Locate the cell with the specified text and output its (x, y) center coordinate. 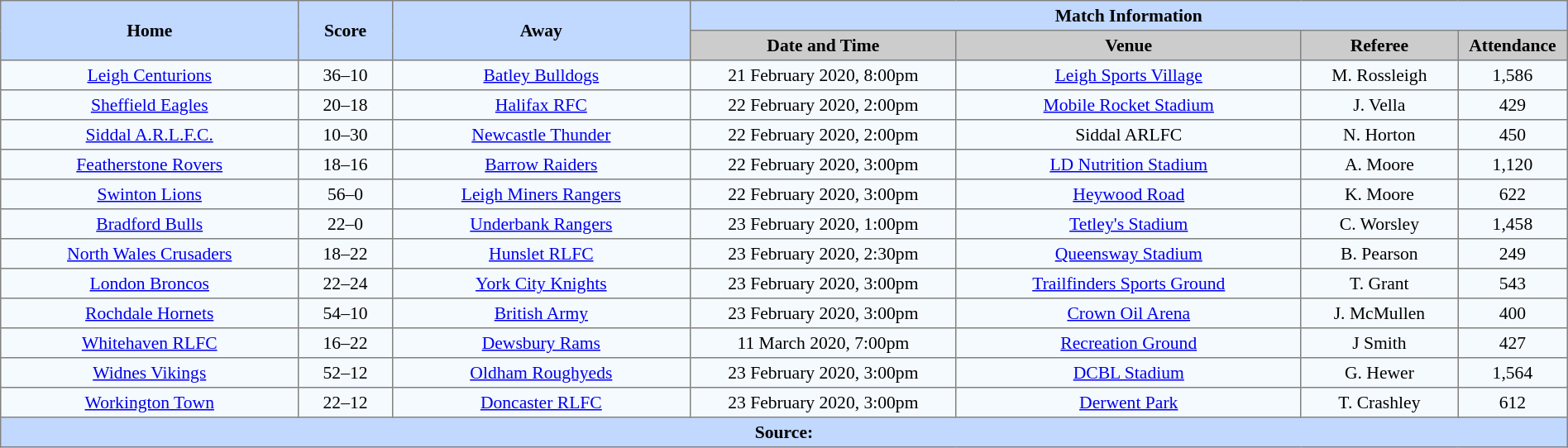
J Smith (1379, 343)
T. Grant (1379, 284)
Hunslet RLFC (541, 254)
DCBL Stadium (1128, 373)
18–22 (346, 254)
1,458 (1513, 224)
16–22 (346, 343)
G. Hewer (1379, 373)
Siddal ARLFC (1128, 135)
450 (1513, 135)
Workington Town (150, 403)
20–18 (346, 105)
23 February 2020, 1:00pm (823, 224)
Date and Time (823, 45)
Whitehaven RLFC (150, 343)
Mobile Rocket Stadium (1128, 105)
Venue (1128, 45)
Newcastle Thunder (541, 135)
Source: (784, 432)
22–12 (346, 403)
1,564 (1513, 373)
Queensway Stadium (1128, 254)
1,120 (1513, 164)
British Army (541, 313)
J. McMullen (1379, 313)
429 (1513, 105)
Bradford Bulls (150, 224)
Leigh Centurions (150, 75)
Rochdale Hornets (150, 313)
LD Nutrition Stadium (1128, 164)
London Broncos (150, 284)
23 February 2020, 2:30pm (823, 254)
Widnes Vikings (150, 373)
1,586 (1513, 75)
B. Pearson (1379, 254)
Doncaster RLFC (541, 403)
Away (541, 31)
21 February 2020, 8:00pm (823, 75)
Barrow Raiders (541, 164)
Leigh Miners Rangers (541, 194)
Score (346, 31)
Heywood Road (1128, 194)
Home (150, 31)
Trailfinders Sports Ground (1128, 284)
54–10 (346, 313)
N. Horton (1379, 135)
543 (1513, 284)
36–10 (346, 75)
427 (1513, 343)
Recreation Ground (1128, 343)
612 (1513, 403)
52–12 (346, 373)
Sheffield Eagles (150, 105)
Halifax RFC (541, 105)
249 (1513, 254)
56–0 (346, 194)
Referee (1379, 45)
Leigh Sports Village (1128, 75)
Dewsbury Rams (541, 343)
Featherstone Rovers (150, 164)
Attendance (1513, 45)
Swinton Lions (150, 194)
York City Knights (541, 284)
400 (1513, 313)
K. Moore (1379, 194)
C. Worsley (1379, 224)
North Wales Crusaders (150, 254)
Batley Bulldogs (541, 75)
622 (1513, 194)
Match Information (1128, 16)
11 March 2020, 7:00pm (823, 343)
J. Vella (1379, 105)
Derwent Park (1128, 403)
Oldham Roughyeds (541, 373)
10–30 (346, 135)
22–0 (346, 224)
M. Rossleigh (1379, 75)
A. Moore (1379, 164)
T. Crashley (1379, 403)
Crown Oil Arena (1128, 313)
Siddal A.R.L.F.C. (150, 135)
Underbank Rangers (541, 224)
18–16 (346, 164)
22–24 (346, 284)
Tetley's Stadium (1128, 224)
